Return [x, y] of the center of cell containing provided text 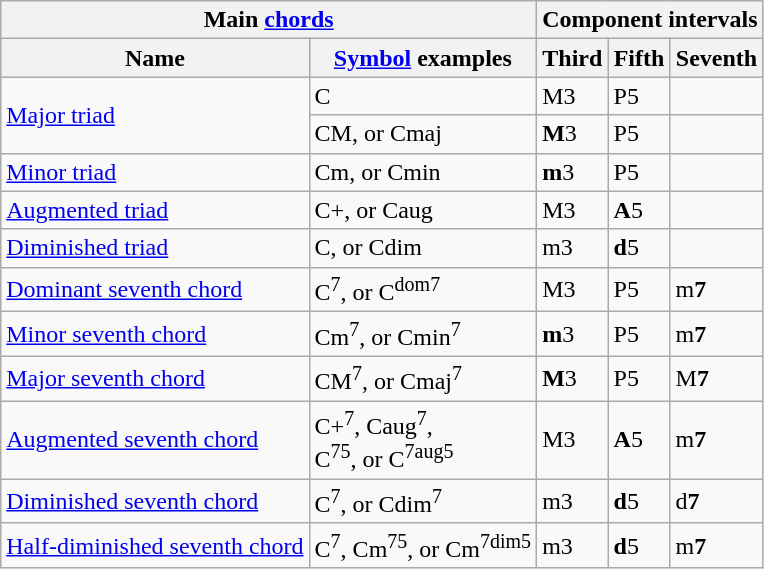
Dominant seventh chord [155, 290]
Major seventh chord [155, 378]
Name [155, 58]
C+7, Caug7, C75, or C7aug5 [423, 440]
Symbol examples [423, 58]
C7, Cm75, or Cm7dim5 [423, 546]
CM7, or Cmaj7 [423, 378]
C [423, 96]
Main chords [269, 20]
Component intervals [650, 20]
Third [572, 58]
Cm, or Cmin [423, 172]
Cm7, or Cmin7 [423, 334]
C, or Cdim [423, 248]
Minor triad [155, 172]
M7 [716, 378]
Fifth [639, 58]
C7, or Cdim7 [423, 502]
Seventh [716, 58]
C7, or Cdom7 [423, 290]
Half-diminished seventh chord [155, 546]
Augmented seventh chord [155, 440]
Minor seventh chord [155, 334]
Diminished triad [155, 248]
d7 [716, 502]
Augmented triad [155, 210]
C+, or Caug [423, 210]
CM, or Cmaj [423, 134]
Diminished seventh chord [155, 502]
Major triad [155, 115]
